Locate the cell with the specified text and output its [x, y] center coordinate. 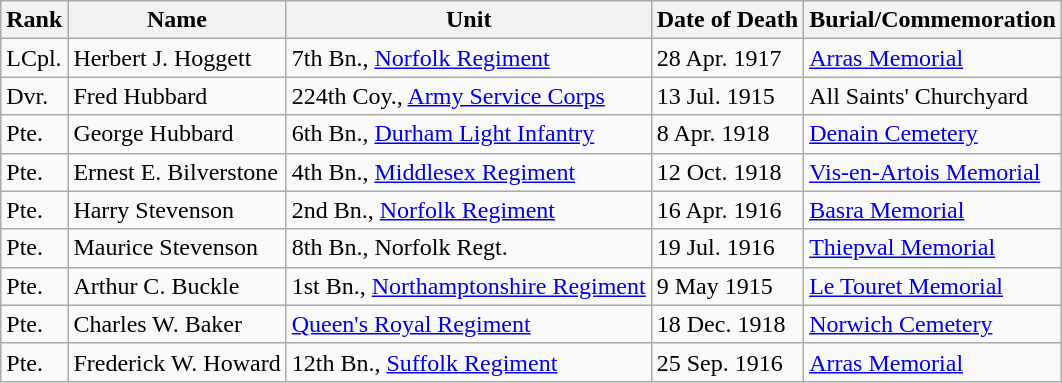
Denain Cemetery [933, 134]
Name [177, 20]
Charles W. Baker [177, 324]
28 Apr. 1917 [727, 58]
Burial/Commemoration [933, 20]
Maurice Stevenson [177, 248]
9 May 1915 [727, 286]
8 Apr. 1918 [727, 134]
16 Apr. 1916 [727, 210]
Fred Hubbard [177, 96]
12th Bn., Suffolk Regiment [468, 362]
Thiepval Memorial [933, 248]
4th Bn., Middlesex Regiment [468, 172]
Norwich Cemetery [933, 324]
18 Dec. 1918 [727, 324]
6th Bn., Durham Light Infantry [468, 134]
Unit [468, 20]
Ernest E. Bilverstone [177, 172]
Harry Stevenson [177, 210]
1st Bn., Northamptonshire Regiment [468, 286]
Rank [34, 20]
George Hubbard [177, 134]
Vis-en-Artois Memorial [933, 172]
Basra Memorial [933, 210]
2nd Bn., Norfolk Regiment [468, 210]
Le Touret Memorial [933, 286]
Dvr. [34, 96]
Date of Death [727, 20]
25 Sep. 1916 [727, 362]
7th Bn., Norfolk Regiment [468, 58]
Herbert J. Hoggett [177, 58]
LCpl. [34, 58]
12 Oct. 1918 [727, 172]
Frederick W. Howard [177, 362]
Queen's Royal Regiment [468, 324]
224th Coy., Army Service Corps [468, 96]
13 Jul. 1915 [727, 96]
8th Bn., Norfolk Regt. [468, 248]
Arthur C. Buckle [177, 286]
All Saints' Churchyard [933, 96]
19 Jul. 1916 [727, 248]
